From the cell containing the given text, extract its center point as [x, y] coordinate. 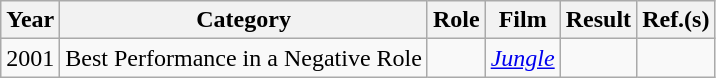
2001 [30, 58]
Ref.(s) [676, 20]
Category [244, 20]
Result [598, 20]
Best Performance in a Negative Role [244, 58]
Jungle [522, 58]
Year [30, 20]
Film [522, 20]
Role [456, 20]
